Extract the [X, Y] coordinate from the center of the cell holding the provided text.  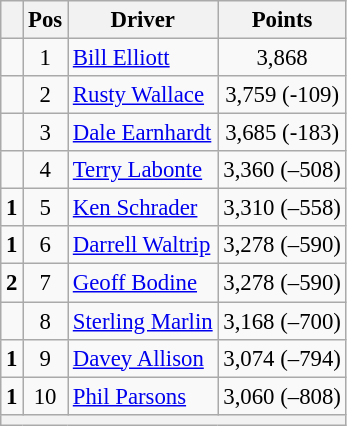
7 [46, 283]
6 [46, 245]
Phil Parsons [143, 396]
Dale Earnhardt [143, 133]
Driver [143, 20]
Darrell Waltrip [143, 245]
3,310 (–558) [282, 208]
3 [46, 133]
Bill Elliott [143, 58]
3,074 (–794) [282, 358]
Terry Labonte [143, 170]
Ken Schrader [143, 208]
Davey Allison [143, 358]
Rusty Wallace [143, 95]
3,759 (-109) [282, 95]
5 [46, 208]
10 [46, 396]
3,685 (-183) [282, 133]
8 [46, 321]
3,060 (–808) [282, 396]
3,168 (–700) [282, 321]
Sterling Marlin [143, 321]
9 [46, 358]
3,360 (–508) [282, 170]
Geoff Bodine [143, 283]
3,868 [282, 58]
4 [46, 170]
Points [282, 20]
Pos [46, 20]
